Determine the (X, Y) coordinate at the center of the cell enclosing the given text.  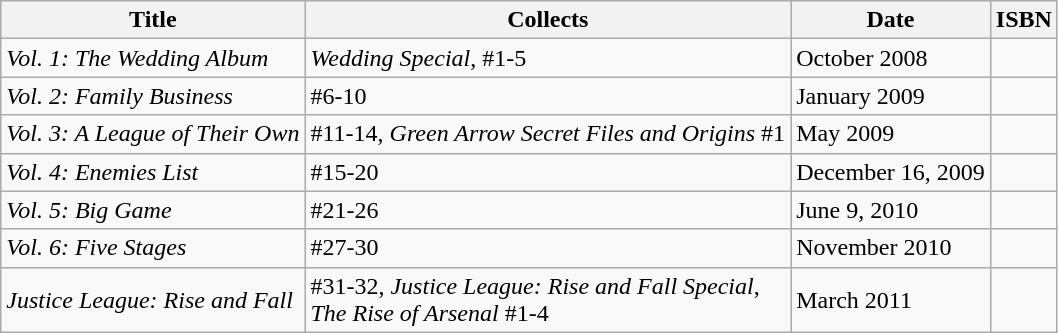
December 16, 2009 (891, 172)
Vol. 5: Big Game (153, 210)
#11-14, Green Arrow Secret Files and Origins #1 (548, 134)
#31-32, Justice League: Rise and Fall Special,The Rise of Arsenal #1-4 (548, 300)
Date (891, 20)
Vol. 1: The Wedding Album (153, 58)
Vol. 6: Five Stages (153, 248)
#21-26 (548, 210)
#15-20 (548, 172)
January 2009 (891, 96)
October 2008 (891, 58)
Collects (548, 20)
Justice League: Rise and Fall (153, 300)
May 2009 (891, 134)
March 2011 (891, 300)
June 9, 2010 (891, 210)
Vol. 3: A League of Their Own (153, 134)
Vol. 4: Enemies List (153, 172)
Title (153, 20)
Wedding Special, #1-5 (548, 58)
ISBN (1024, 20)
#27-30 (548, 248)
#6-10 (548, 96)
November 2010 (891, 248)
Vol. 2: Family Business (153, 96)
